Return the [X, Y] coordinate for the center point of the cell that contains the specified text.  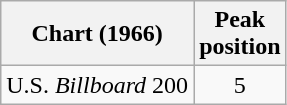
5 [240, 85]
Peakposition [240, 34]
U.S. Billboard 200 [98, 85]
Chart (1966) [98, 34]
